Find where the given text appears and provide that cell's center as (x, y) coordinate. 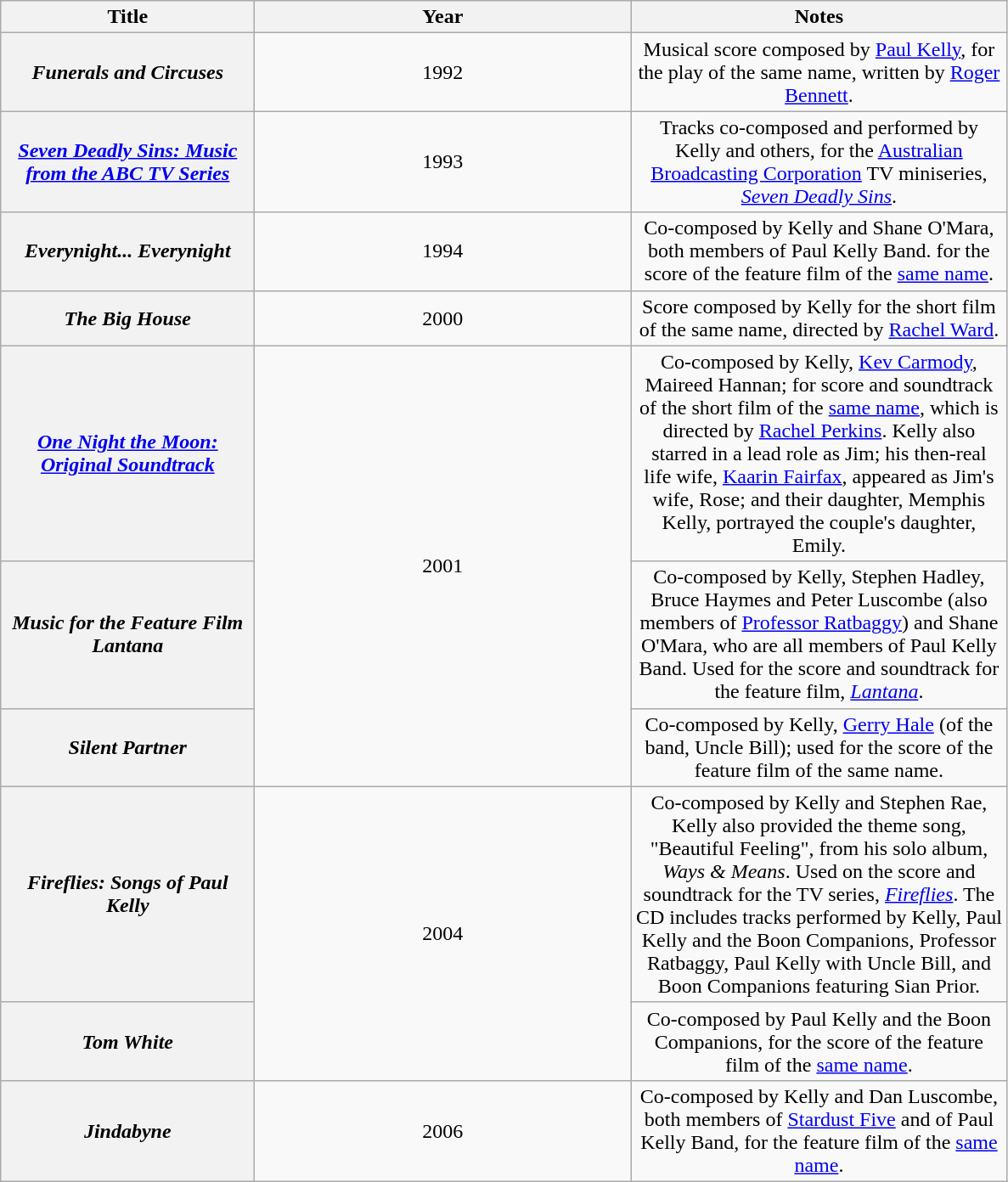
Score composed by Kelly for the short film of the same name, directed by Rachel Ward. (819, 318)
One Night the Moon: Original Soundtrack (127, 453)
Fireflies: Songs of Paul Kelly (127, 894)
Co-composed by Paul Kelly and the Boon Companions, for the score of the feature film of the same name. (819, 1041)
2000 (443, 318)
Year (443, 17)
Musical score composed by Paul Kelly, for the play of the same name, written by Roger Bennett. (819, 72)
Notes (819, 17)
1993 (443, 161)
1992 (443, 72)
Tracks co-composed and performed by Kelly and others, for the Australian Broadcasting Corporation TV miniseries, Seven Deadly Sins. (819, 161)
Seven Deadly Sins: Music from the ABC TV Series (127, 161)
2001 (443, 566)
The Big House (127, 318)
Title (127, 17)
Co-composed by Kelly and Shane O'Mara, both members of Paul Kelly Band. for the score of the feature film of the same name. (819, 251)
Co-composed by Kelly and Dan Luscombe, both members of Stardust Five and of Paul Kelly Band, for the feature film of the same name. (819, 1131)
2006 (443, 1131)
Funerals and Circuses (127, 72)
Tom White (127, 1041)
2004 (443, 933)
Everynight... Everynight (127, 251)
1994 (443, 251)
Co-composed by Kelly, Gerry Hale (of the band, Uncle Bill); used for the score of the feature film of the same name. (819, 747)
Jindabyne (127, 1131)
Music for the Feature Film Lantana (127, 635)
Silent Partner (127, 747)
